Output the (X, Y) coordinate of the center of the cell containing the given text.  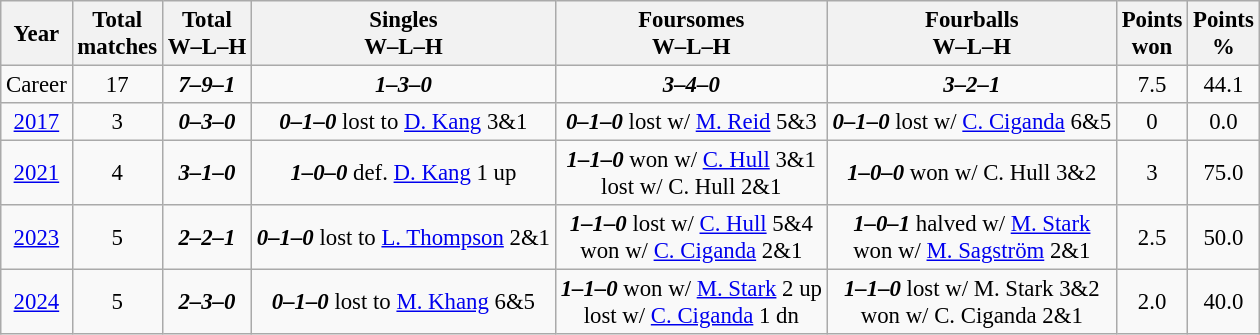
0.0 (1224, 122)
Year (36, 34)
TotalW–L–H (206, 34)
2017 (36, 122)
3–1–0 (206, 174)
Points% (1224, 34)
2024 (36, 302)
Pointswon (1152, 34)
40.0 (1224, 302)
44.1 (1224, 85)
1–0–0 def. D. Kang 1 up (403, 174)
0–1–0 lost to M. Khang 6&5 (403, 302)
0–1–0 lost to D. Kang 3&1 (403, 122)
2.0 (1152, 302)
1–0–1 halved w/ M. Stark won w/ M. Sagström 2&1 (972, 238)
FourballsW–L–H (972, 34)
1–1–0 lost w/ M. Stark 3&2won w/ C. Ciganda 2&1 (972, 302)
7–9–1 (206, 85)
SinglesW–L–H (403, 34)
17 (117, 85)
FoursomesW–L–H (691, 34)
0–3–0 (206, 122)
7.5 (1152, 85)
2–2–1 (206, 238)
1–1–0 won w/ M. Stark 2 uplost w/ C. Ciganda 1 dn (691, 302)
0–1–0 lost to L. Thompson 2&1 (403, 238)
50.0 (1224, 238)
1–1–0 won w/ C. Hull 3&1lost w/ C. Hull 2&1 (691, 174)
2021 (36, 174)
2023 (36, 238)
0–1–0 lost w/ C. Ciganda 6&5 (972, 122)
1–1–0 lost w/ C. Hull 5&4won w/ C. Ciganda 2&1 (691, 238)
3–4–0 (691, 85)
75.0 (1224, 174)
3–2–1 (972, 85)
2–3–0 (206, 302)
0–1–0 lost w/ M. Reid 5&3 (691, 122)
1–0–0 won w/ C. Hull 3&2 (972, 174)
0 (1152, 122)
Totalmatches (117, 34)
2.5 (1152, 238)
1–3–0 (403, 85)
Career (36, 85)
4 (117, 174)
